Provide the [X, Y] coordinate of the cell's center where the given text is located.  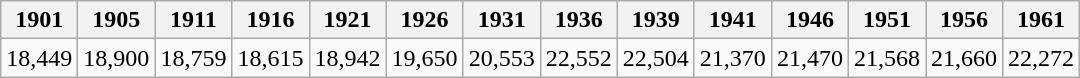
1956 [964, 20]
21,370 [732, 58]
1926 [424, 20]
18,759 [194, 58]
18,900 [116, 58]
22,272 [1042, 58]
18,615 [270, 58]
1936 [578, 20]
1916 [270, 20]
21,470 [810, 58]
19,650 [424, 58]
20,553 [502, 58]
21,660 [964, 58]
1901 [40, 20]
1951 [886, 20]
1931 [502, 20]
1921 [348, 20]
18,449 [40, 58]
1941 [732, 20]
18,942 [348, 58]
1911 [194, 20]
1939 [656, 20]
1905 [116, 20]
1961 [1042, 20]
22,552 [578, 58]
21,568 [886, 58]
22,504 [656, 58]
1946 [810, 20]
